Output the [x, y] coordinate of the center of the cell containing the given text.  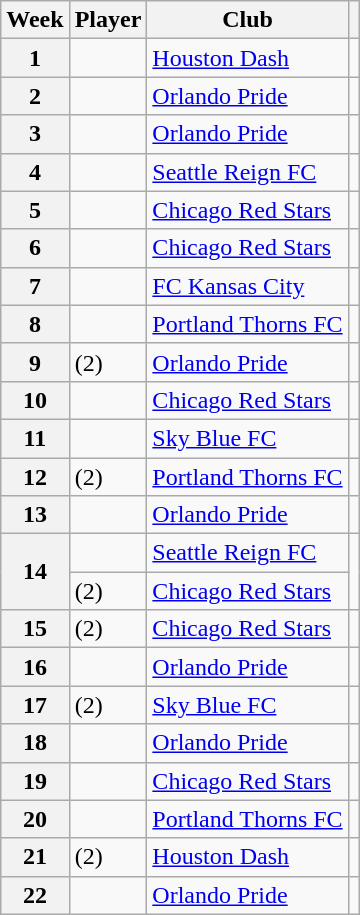
22 [35, 895]
3 [35, 134]
14 [35, 572]
Player [108, 20]
2 [35, 96]
5 [35, 210]
4 [35, 172]
11 [35, 438]
8 [35, 324]
19 [35, 781]
7 [35, 286]
13 [35, 515]
20 [35, 819]
1 [35, 58]
Club [248, 20]
FC Kansas City [248, 286]
6 [35, 248]
Week [35, 20]
15 [35, 629]
12 [35, 477]
10 [35, 400]
17 [35, 705]
9 [35, 362]
16 [35, 667]
18 [35, 743]
21 [35, 857]
